Find where the given text appears and provide that cell's center as (x, y) coordinate. 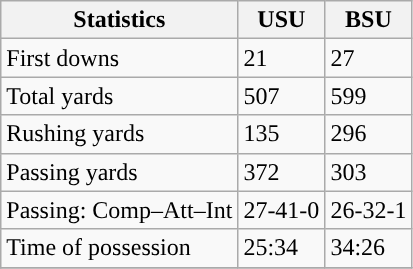
BSU (368, 20)
Time of possession (120, 248)
27 (368, 58)
26-32-1 (368, 210)
135 (282, 134)
Rushing yards (120, 134)
296 (368, 134)
Total yards (120, 96)
Passing: Comp–Att–Int (120, 210)
Statistics (120, 20)
USU (282, 20)
507 (282, 96)
303 (368, 172)
Passing yards (120, 172)
372 (282, 172)
21 (282, 58)
599 (368, 96)
34:26 (368, 248)
27-41-0 (282, 210)
First downs (120, 58)
25:34 (282, 248)
